Determine the [x, y] coordinate at the center of the cell enclosing the given text.  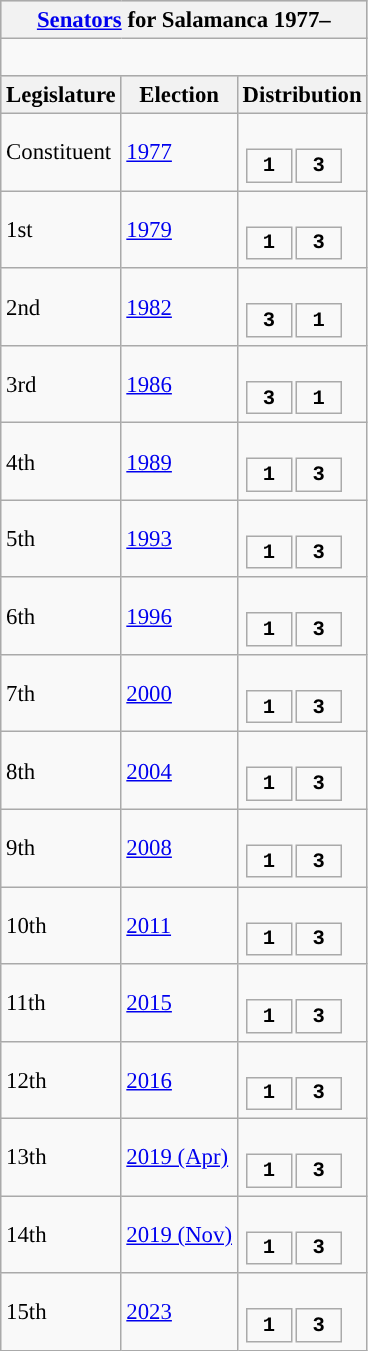
1986 [179, 384]
1977 [179, 152]
Distribution [302, 95]
2019 (Apr) [179, 1158]
5th [61, 538]
1982 [179, 306]
2019 (Nov) [179, 1234]
4th [61, 462]
3rd [61, 384]
2016 [179, 1080]
1989 [179, 462]
6th [61, 616]
7th [61, 694]
12th [61, 1080]
13th [61, 1158]
1996 [179, 616]
Senators for Salamanca 1977– [184, 20]
1993 [179, 538]
9th [61, 848]
1st [61, 230]
2004 [179, 770]
11th [61, 1002]
10th [61, 926]
2011 [179, 926]
2023 [179, 1312]
2000 [179, 694]
8th [61, 770]
14th [61, 1234]
Legislature [61, 95]
15th [61, 1312]
2015 [179, 1002]
Constituent [61, 152]
Election [179, 95]
2008 [179, 848]
2nd [61, 306]
1979 [179, 230]
